Determine the (X, Y) coordinate at the center of the cell enclosing the given text.  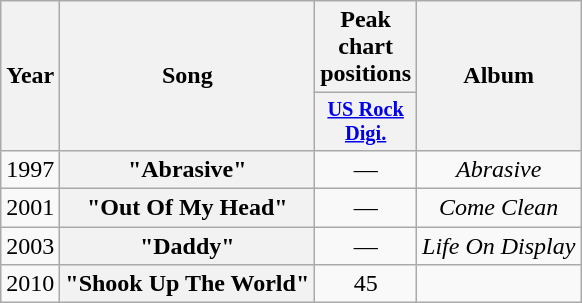
Album (499, 76)
Abrasive (499, 169)
Life On Display (499, 246)
2010 (30, 284)
"Abrasive" (188, 169)
1997 (30, 169)
Come Clean (499, 208)
45 (366, 284)
Song (188, 76)
2003 (30, 246)
US Rock Digi. (366, 122)
Year (30, 76)
Peak chart positions (366, 47)
"Shook Up The World" (188, 284)
"Daddy" (188, 246)
"Out Of My Head" (188, 208)
2001 (30, 208)
